Determine the (x, y) coordinate at the center of the cell enclosing the given text.  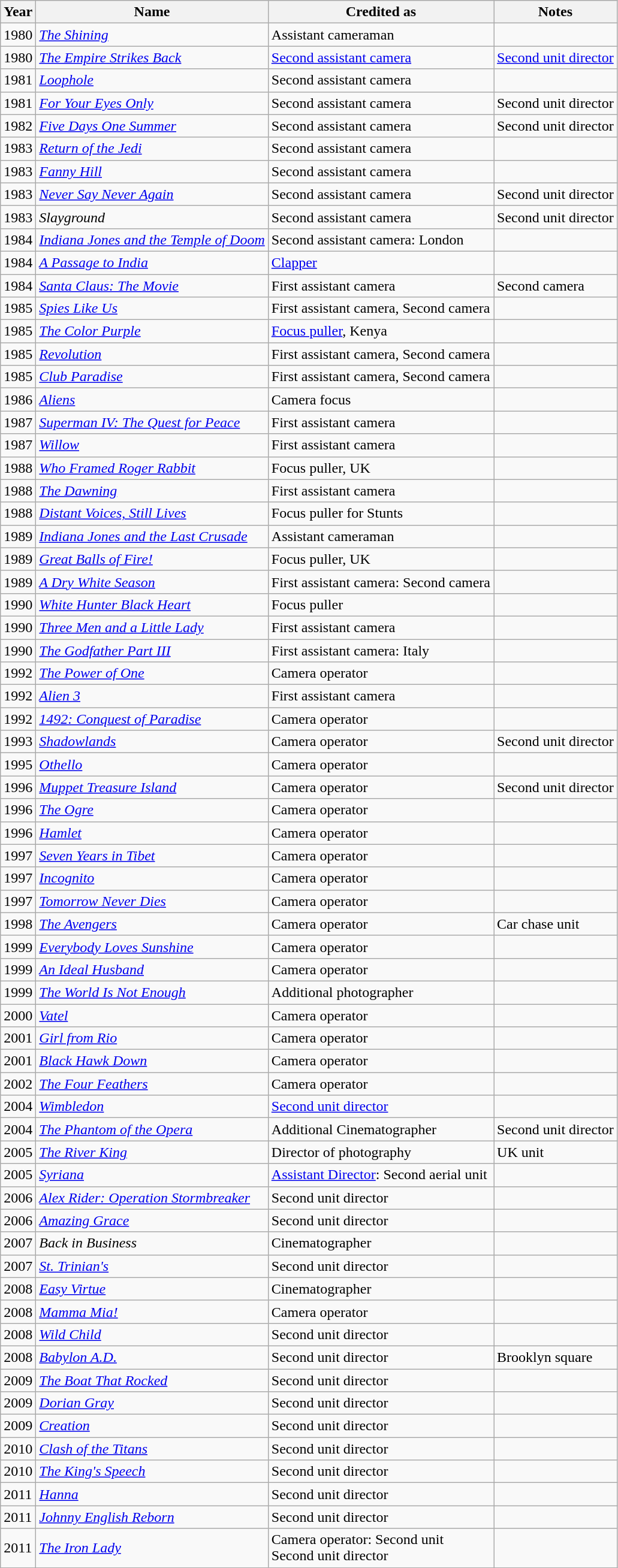
Notes (556, 12)
Syriana (152, 1175)
Second assistant camera: London (381, 240)
The Boat That Rocked (152, 1380)
Great Balls of Fire! (152, 559)
Name (152, 12)
Five Days One Summer (152, 126)
An Ideal Husband (152, 969)
Johnny English Reborn (152, 1517)
Seven Years in Tibet (152, 856)
Black Hawk Down (152, 1061)
Willow (152, 445)
The Phantom of the Opera (152, 1129)
Clapper (381, 262)
1995 (18, 765)
Alien 3 (152, 696)
Hanna (152, 1494)
Hamlet (152, 833)
Everybody Loves Sunshine (152, 947)
Loophole (152, 80)
The Power of One (152, 673)
Indiana Jones and the Temple of Doom (152, 240)
1986 (18, 400)
Amazing Grace (152, 1220)
Creation (152, 1426)
A Dry White Season (152, 582)
Easy Virtue (152, 1289)
Vatel (152, 1016)
Camera operator: Second unitSecond unit director (381, 1548)
Shadowlands (152, 742)
Tomorrow Never Dies (152, 901)
2000 (18, 1016)
First assistant camera: Italy (381, 650)
Focus puller (381, 605)
Slayground (152, 217)
St. Trinian's (152, 1266)
Girl from Rio (152, 1038)
UK unit (556, 1152)
Aliens (152, 400)
Othello (152, 765)
Wild Child (152, 1334)
The Dawning (152, 491)
Fanny Hill (152, 171)
The Shining (152, 35)
Dorian Gray (152, 1403)
Return of the Jedi (152, 149)
Additional photographer (381, 992)
The Color Purple (152, 331)
Mamma Mia! (152, 1312)
1998 (18, 924)
Back in Business (152, 1243)
Revolution (152, 354)
A Passage to India (152, 262)
The Godfather Part III (152, 650)
Credited as (381, 12)
The Avengers (152, 924)
Club Paradise (152, 377)
For Your Eyes Only (152, 103)
The Four Feathers (152, 1084)
The King's Speech (152, 1472)
1982 (18, 126)
Incognito (152, 878)
Focus puller, Kenya (381, 331)
Car chase unit (556, 924)
Brooklyn square (556, 1357)
Director of photography (381, 1152)
The Ogre (152, 810)
Three Men and a Little Lady (152, 627)
The River King (152, 1152)
Santa Claus: The Movie (152, 286)
1492: Conquest of Paradise (152, 719)
Distant Voices, Still Lives (152, 513)
1993 (18, 742)
First assistant camera: Second camera (381, 582)
2002 (18, 1084)
Who Framed Roger Rabbit (152, 468)
Muppet Treasure Island (152, 787)
Additional Cinematographer (381, 1129)
Wimbledon (152, 1107)
Camera focus (381, 400)
Clash of the Titans (152, 1449)
Assistant Director: Second aerial unit (381, 1175)
Spies Like Us (152, 309)
White Hunter Black Heart (152, 605)
Alex Rider: Operation Stormbreaker (152, 1198)
Never Say Never Again (152, 194)
Indiana Jones and the Last Crusade (152, 536)
Focus puller for Stunts (381, 513)
Superman IV: The Quest for Peace (152, 422)
Babylon A.D. (152, 1357)
The World Is Not Enough (152, 992)
The Empire Strikes Back (152, 58)
Second camera (556, 286)
The Iron Lady (152, 1548)
Year (18, 12)
